Return [x, y] of the center of cell containing provided text 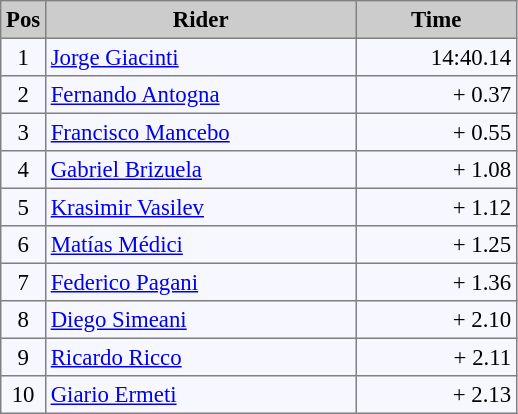
Francisco Mancebo [200, 132]
2 [24, 95]
+ 1.36 [436, 282]
Federico Pagani [200, 282]
Gabriel Brizuela [200, 170]
3 [24, 132]
10 [24, 395]
5 [24, 207]
Matías Médici [200, 245]
Time [436, 20]
1 [24, 57]
+ 2.11 [436, 357]
7 [24, 282]
+ 1.08 [436, 170]
Ricardo Ricco [200, 357]
8 [24, 320]
Diego Simeani [200, 320]
+ 2.13 [436, 395]
+ 0.55 [436, 132]
Krasimir Vasilev [200, 207]
9 [24, 357]
+ 0.37 [436, 95]
6 [24, 245]
4 [24, 170]
+ 1.25 [436, 245]
Giario Ermeti [200, 395]
14:40.14 [436, 57]
+ 1.12 [436, 207]
Fernando Antogna [200, 95]
Pos [24, 20]
+ 2.10 [436, 320]
Rider [200, 20]
Jorge Giacinti [200, 57]
